Identify which cell holds the provided text, then report its (x, y) central coordinate. 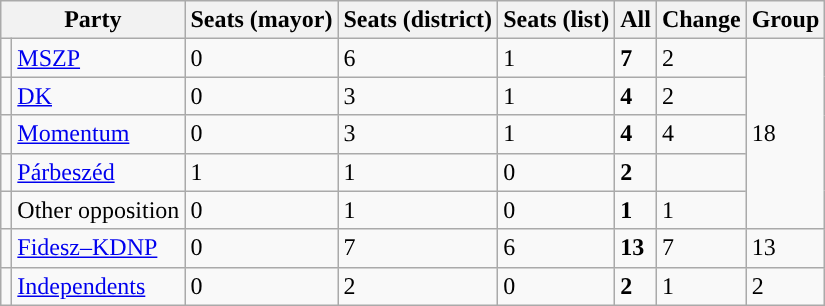
Seats (district) (418, 20)
All (636, 20)
Seats (mayor) (262, 20)
Momentum (98, 134)
Other opposition (98, 210)
18 (786, 134)
Party (93, 20)
Fidesz–KDNP (98, 248)
Change (701, 20)
Group (786, 20)
Seats (list) (556, 20)
MSZP (98, 58)
DK (98, 96)
Párbeszéd (98, 172)
Independents (98, 286)
